Extract the [X, Y] coordinate from the center of the cell holding the provided text.  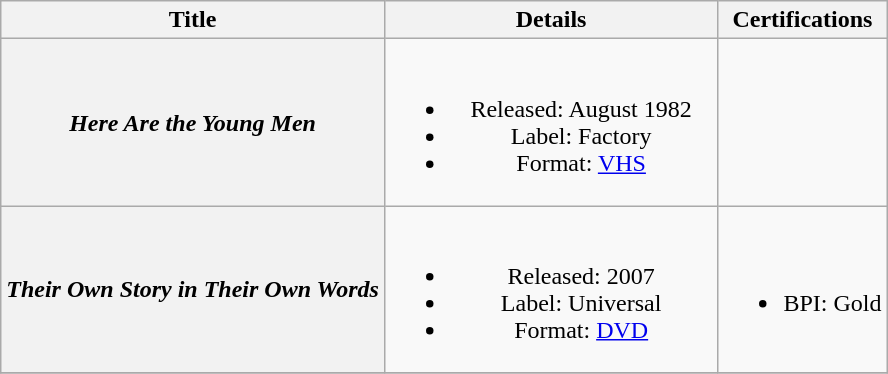
Details [551, 20]
Released: August 1982Label: FactoryFormat: VHS [551, 122]
Title [193, 20]
Released: 2007Label: UniversalFormat: DVD [551, 290]
BPI: Gold [802, 290]
Certifications [802, 20]
Their Own Story in Their Own Words [193, 290]
Here Are the Young Men [193, 122]
